Identify which cell holds the provided text, then report its (x, y) central coordinate. 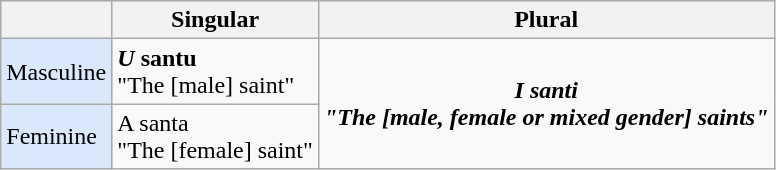
Plural (546, 20)
I santi "The [male, female or mixed gender] saints" (546, 104)
Masculine (56, 72)
A santa"The [female] saint" (216, 136)
Feminine (56, 136)
Singular (216, 20)
U santu"The [male] saint" (216, 72)
